Provide the [x, y] coordinate of the cell's center where the given text is located.  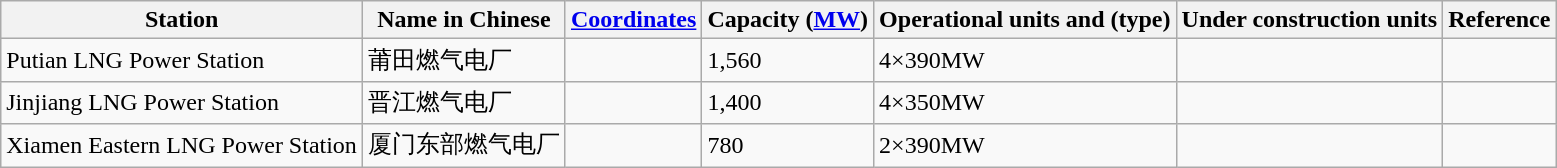
Jinjiang LNG Power Station [182, 102]
Operational units and (type) [1025, 20]
Capacity (MW) [788, 20]
Name in Chinese [464, 20]
厦门东部燃气电厂 [464, 146]
4×390MW [1025, 60]
Xiamen Eastern LNG Power Station [182, 146]
4×350MW [1025, 102]
1,400 [788, 102]
2×390MW [1025, 146]
Coordinates [633, 20]
Under construction units [1310, 20]
晋江燃气电厂 [464, 102]
780 [788, 146]
Station [182, 20]
Reference [1500, 20]
莆田燃气电厂 [464, 60]
1,560 [788, 60]
Putian LNG Power Station [182, 60]
